Pinpoint the cell where the given text exists, returning its [x, y] midpoint coordinate. 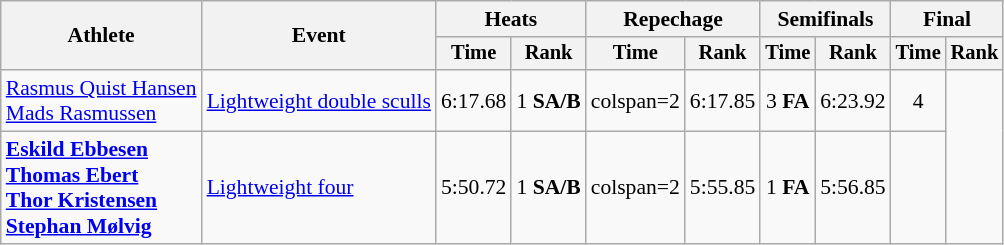
3 FA [788, 100]
4 [918, 100]
Event [319, 36]
Semifinals [825, 19]
Heats [511, 19]
Repechage [674, 19]
Final [947, 19]
Lightweight double sculls [319, 100]
1 FA [788, 188]
5:56.85 [852, 188]
Rasmus Quist HansenMads Rasmussen [102, 100]
5:55.85 [722, 188]
6:17.68 [474, 100]
Athlete [102, 36]
Eskild EbbesenThomas EbertThor KristensenStephan Mølvig [102, 188]
5:50.72 [474, 188]
Lightweight four [319, 188]
6:17.85 [722, 100]
6:23.92 [852, 100]
